For the text-containing cell, return its midpoint in [x, y] coordinate format. 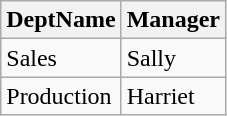
Sales [61, 58]
Sally [173, 58]
Production [61, 96]
DeptName [61, 20]
Harriet [173, 96]
Manager [173, 20]
